Return [X, Y] of the center of cell containing provided text 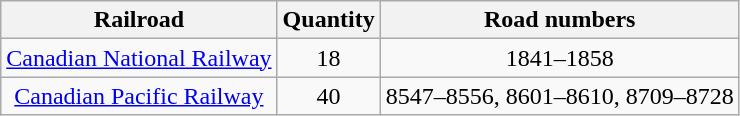
Quantity [328, 20]
Canadian Pacific Railway [139, 96]
40 [328, 96]
Railroad [139, 20]
1841–1858 [560, 58]
8547–8556, 8601–8610, 8709–8728 [560, 96]
Road numbers [560, 20]
Canadian National Railway [139, 58]
18 [328, 58]
